Provide the (X, Y) coordinate of the cell's center where the given text is located.  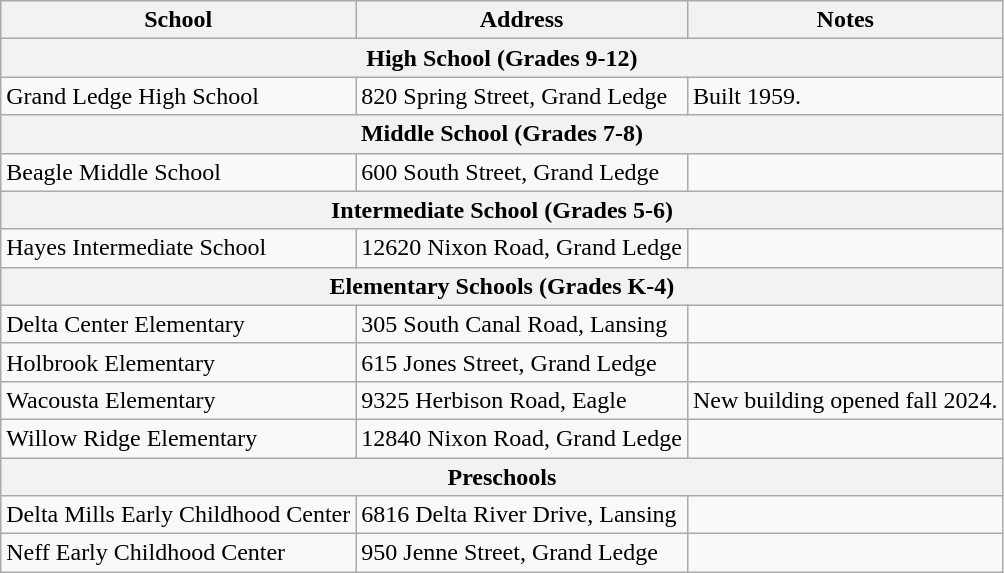
12840 Nixon Road, Grand Ledge (522, 438)
820 Spring Street, Grand Ledge (522, 96)
Intermediate School (Grades 5-6) (502, 210)
12620 Nixon Road, Grand Ledge (522, 248)
Holbrook Elementary (178, 362)
6816 Delta River Drive, Lansing (522, 515)
Notes (845, 20)
950 Jenne Street, Grand Ledge (522, 553)
305 South Canal Road, Lansing (522, 324)
Delta Mills Early Childhood Center (178, 515)
High School (Grades 9-12) (502, 58)
Neff Early Childhood Center (178, 553)
New building opened fall 2024. (845, 400)
Beagle Middle School (178, 172)
Preschools (502, 477)
Willow Ridge Elementary (178, 438)
Elementary Schools (Grades K-4) (502, 286)
Grand Ledge High School (178, 96)
School (178, 20)
Built 1959. (845, 96)
Middle School (Grades 7-8) (502, 134)
Delta Center Elementary (178, 324)
Hayes Intermediate School (178, 248)
9325 Herbison Road, Eagle (522, 400)
615 Jones Street, Grand Ledge (522, 362)
Wacousta Elementary (178, 400)
600 South Street, Grand Ledge (522, 172)
Address (522, 20)
